Capture the cell that displays the provided text and extract its (X, Y) central coordinate. 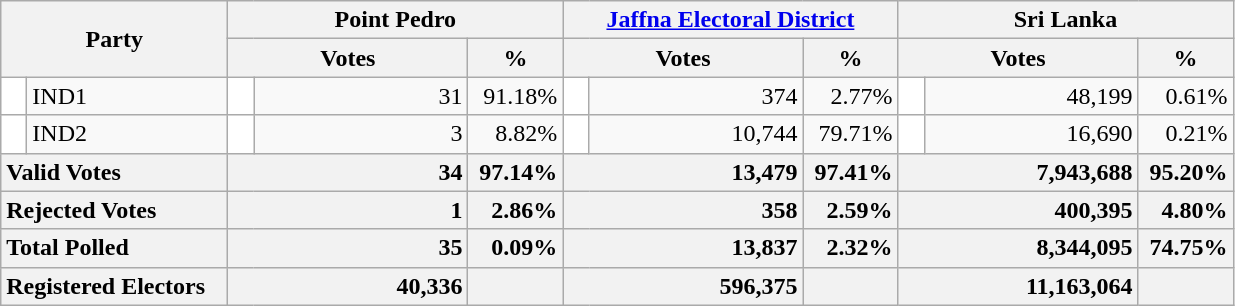
Sri Lanka (1066, 20)
Total Polled (114, 248)
Valid Votes (114, 172)
35 (348, 248)
0.21% (1186, 134)
7,943,688 (1018, 172)
74.75% (1186, 248)
0.09% (516, 248)
8.82% (516, 134)
596,375 (683, 286)
40,336 (348, 286)
Jaffna Electoral District (730, 20)
10,744 (696, 134)
Party (114, 39)
2.77% (850, 96)
16,690 (1031, 134)
48,199 (1031, 96)
IND1 (128, 96)
3 (361, 134)
IND2 (128, 134)
2.32% (850, 248)
374 (696, 96)
2.59% (850, 210)
Registered Electors (114, 286)
97.14% (516, 172)
34 (348, 172)
400,395 (1018, 210)
1 (348, 210)
95.20% (1186, 172)
13,837 (683, 248)
13,479 (683, 172)
8,344,095 (1018, 248)
91.18% (516, 96)
97.41% (850, 172)
11,163,064 (1018, 286)
79.71% (850, 134)
358 (683, 210)
31 (361, 96)
Rejected Votes (114, 210)
2.86% (516, 210)
0.61% (1186, 96)
Point Pedro (396, 20)
4.80% (1186, 210)
